Determine the [x, y] coordinate at the center of the cell enclosing the given text.  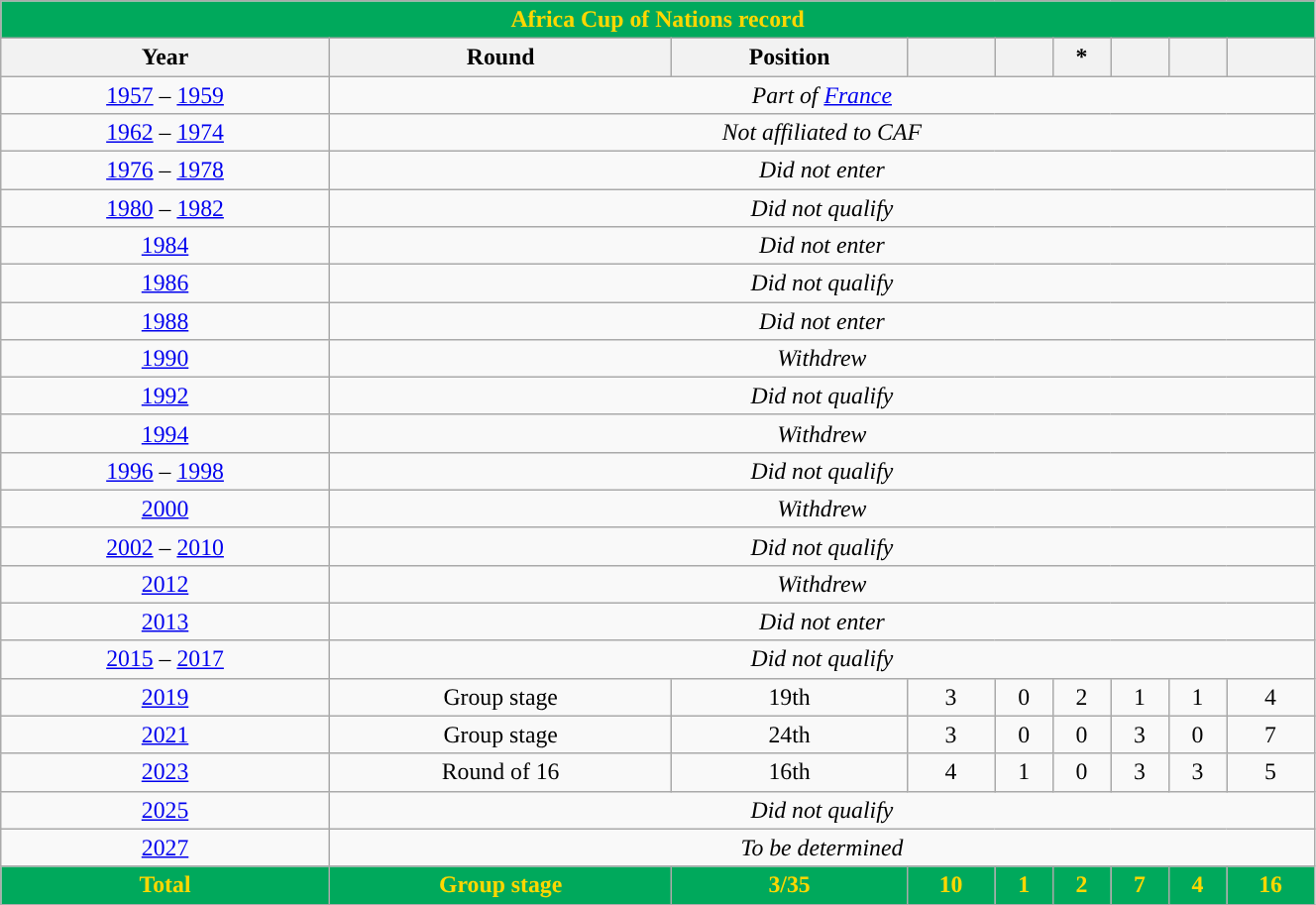
1986 [165, 283]
1976 – 1978 [165, 170]
Round [500, 57]
2021 [165, 735]
1962 – 1974 [165, 132]
2027 [165, 848]
Not affiliated to CAF [822, 132]
1957 – 1959 [165, 95]
To be determined [822, 848]
10 [951, 885]
16th [789, 772]
2000 [165, 509]
1984 [165, 245]
24th [789, 735]
1980 – 1982 [165, 207]
2002 – 2010 [165, 546]
16 [1270, 885]
2025 [165, 810]
1990 [165, 358]
Year [165, 57]
1996 – 1998 [165, 471]
19th [789, 697]
2013 [165, 622]
1988 [165, 320]
1992 [165, 396]
* [1081, 57]
Total [165, 885]
Africa Cup of Nations record [658, 20]
1994 [165, 433]
2012 [165, 584]
2023 [165, 772]
2019 [165, 697]
3/35 [789, 885]
2015 – 2017 [165, 659]
Round of 16 [500, 772]
5 [1270, 772]
Part of France [822, 95]
Position [789, 57]
